Capture the cell that displays the provided text and extract its (X, Y) central coordinate. 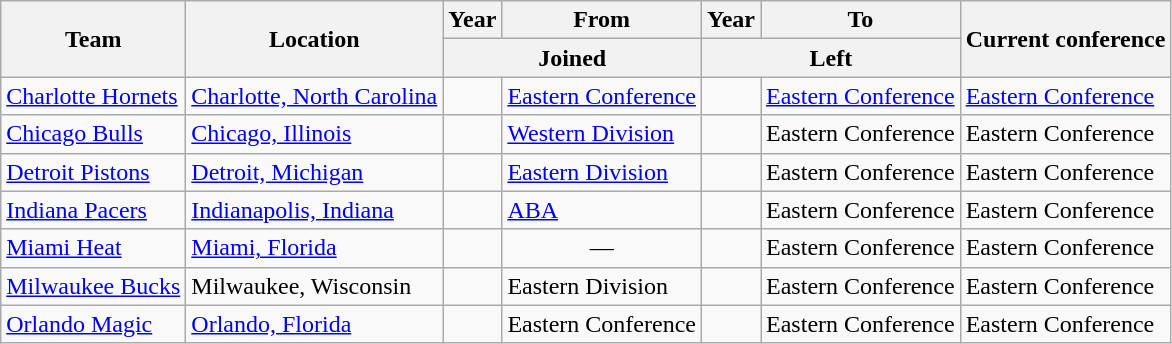
Milwaukee, Wisconsin (314, 286)
From (602, 20)
Left (830, 58)
Chicago Bulls (94, 134)
Location (314, 39)
Milwaukee Bucks (94, 286)
Charlotte, North Carolina (314, 96)
Indianapolis, Indiana (314, 210)
— (602, 248)
Team (94, 39)
Orlando Magic (94, 324)
Current conference (1066, 39)
Joined (572, 58)
Detroit Pistons (94, 172)
Indiana Pacers (94, 210)
ABA (602, 210)
Western Division (602, 134)
Detroit, Michigan (314, 172)
Miami, Florida (314, 248)
To (861, 20)
Charlotte Hornets (94, 96)
Orlando, Florida (314, 324)
Miami Heat (94, 248)
Chicago, Illinois (314, 134)
